Scan for the cell matching the given text and deliver its (x, y) coordinate at center. 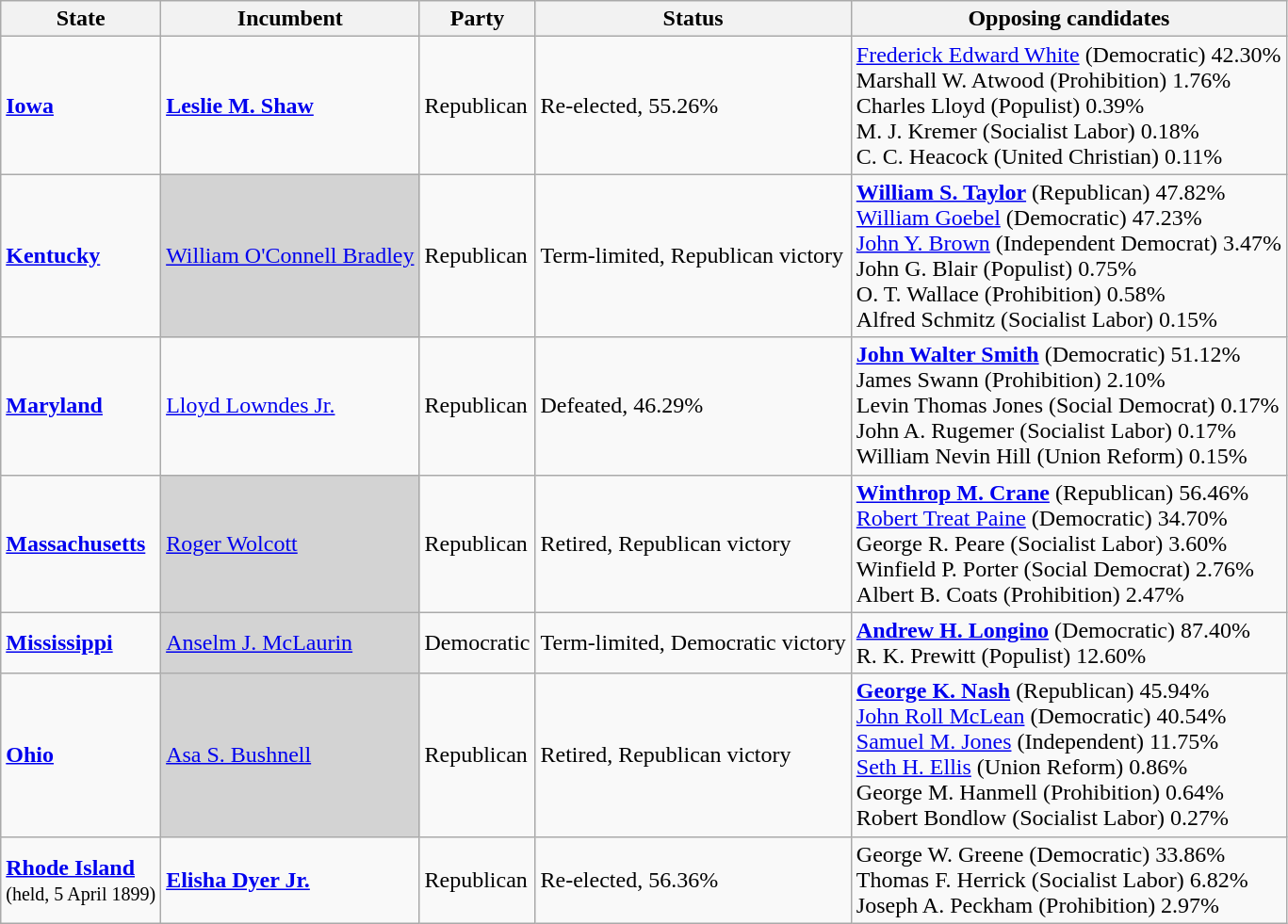
Defeated, 46.29% (693, 406)
Andrew H. Longino (Democratic) 87.40%R. K. Prewitt (Populist) 12.60% (1068, 642)
Maryland (81, 406)
George W. Greene (Democratic) 33.86%Thomas F. Herrick (Socialist Labor) 6.82%Joseph A. Peckham (Prohibition) 2.97% (1068, 880)
William O'Connell Bradley (290, 256)
Rhode Island(held, 5 April 1899) (81, 880)
Term-limited, Republican victory (693, 256)
Ohio (81, 755)
Kentucky (81, 256)
Massachusetts (81, 543)
Leslie M. Shaw (290, 105)
Mississippi (81, 642)
Re-elected, 56.36% (693, 880)
Asa S. Bushnell (290, 755)
Lloyd Lowndes Jr. (290, 406)
Party (477, 19)
Elisha Dyer Jr. (290, 880)
State (81, 19)
Iowa (81, 105)
Roger Wolcott (290, 543)
Anselm J. McLaurin (290, 642)
Democratic (477, 642)
Status (693, 19)
Incumbent (290, 19)
Term-limited, Democratic victory (693, 642)
Opposing candidates (1068, 19)
Re-elected, 55.26% (693, 105)
